Detect which cell encompasses the target text, then output its [X, Y] center coordinate. 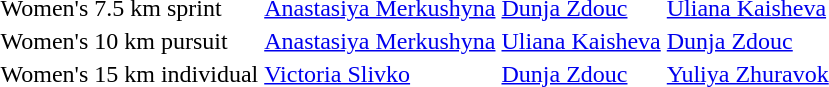
Anastasiya Merkushyna [380, 41]
Uliana Kaisheva [581, 41]
